Return (x, y) of the center of cell containing provided text 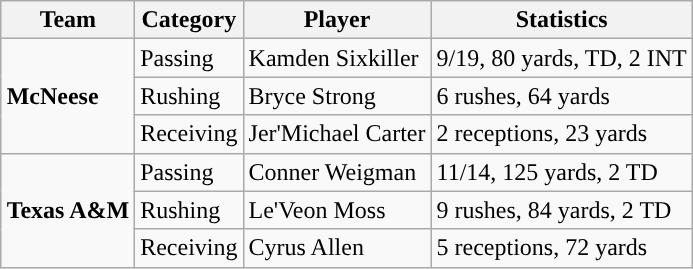
Player (337, 20)
Team (68, 20)
11/14, 125 yards, 2 TD (562, 172)
Bryce Strong (337, 96)
5 receptions, 72 yards (562, 248)
McNeese (68, 96)
6 rushes, 64 yards (562, 96)
9/19, 80 yards, TD, 2 INT (562, 58)
Le'Veon Moss (337, 210)
Category (189, 20)
Cyrus Allen (337, 248)
9 rushes, 84 yards, 2 TD (562, 210)
Kamden Sixkiller (337, 58)
Conner Weigman (337, 172)
Texas A&M (68, 210)
Statistics (562, 20)
Jer'Michael Carter (337, 134)
2 receptions, 23 yards (562, 134)
